Search for the cell housing the specified text and yield its (X, Y) center coordinate. 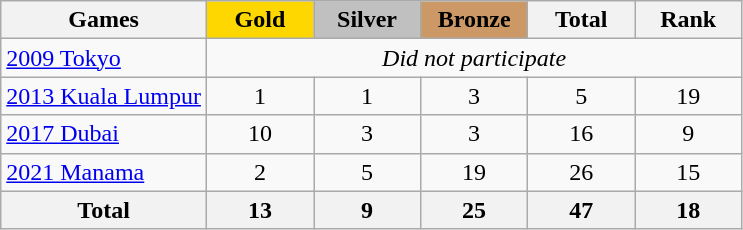
25 (474, 210)
10 (260, 134)
Bronze (474, 20)
Rank (688, 20)
Did not participate (474, 58)
47 (582, 210)
2013 Kuala Lumpur (104, 96)
Games (104, 20)
2017 Dubai (104, 134)
26 (582, 172)
15 (688, 172)
18 (688, 210)
2021 Manama (104, 172)
16 (582, 134)
Silver (368, 20)
13 (260, 210)
2 (260, 172)
Gold (260, 20)
2009 Tokyo (104, 58)
